Extract the [x, y] coordinate from the center of the cell holding the provided text.  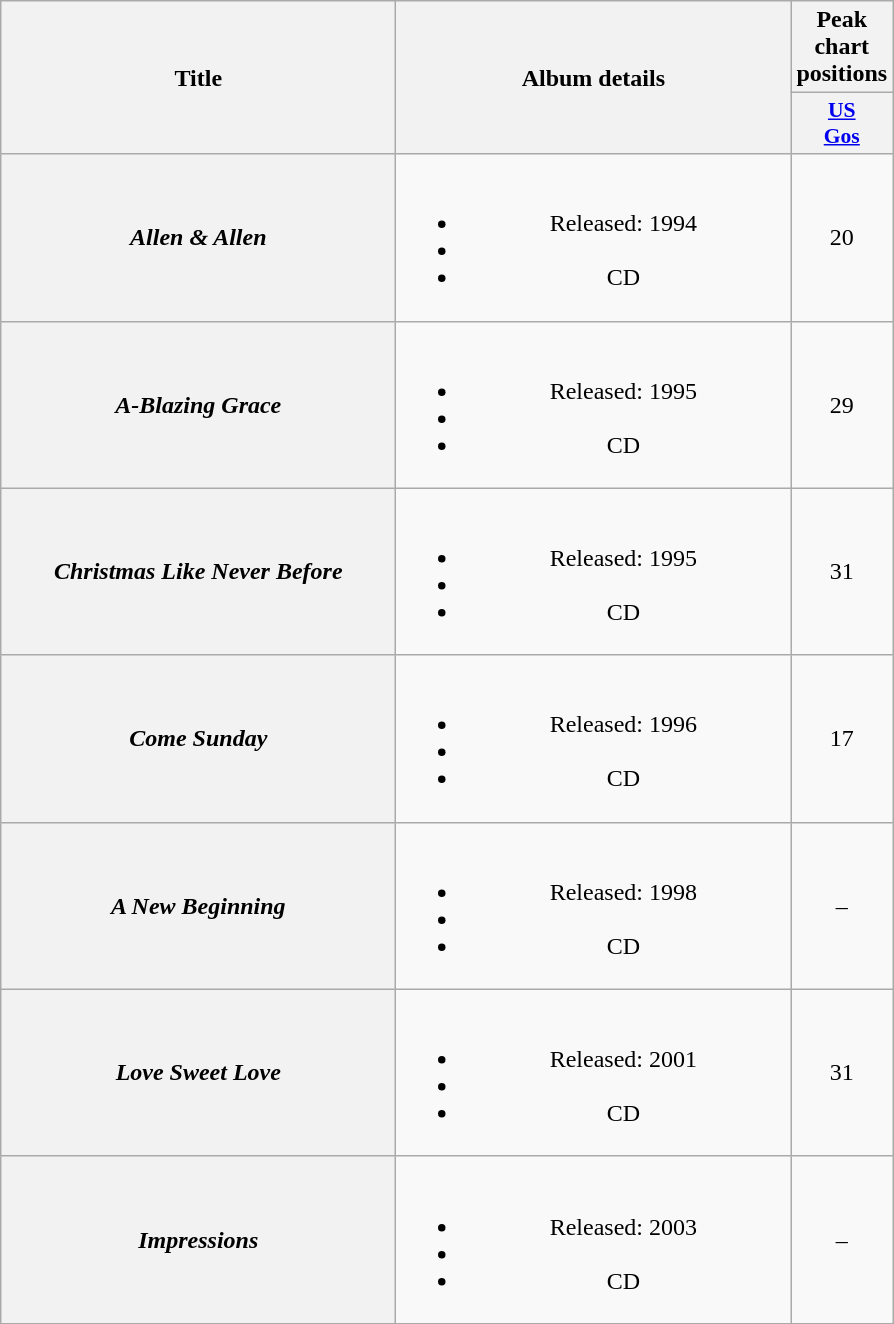
Released: 1998CD [594, 906]
A New Beginning [198, 906]
Impressions [198, 1240]
Love Sweet Love [198, 1072]
A-Blazing Grace [198, 404]
Released: 1996CD [594, 738]
29 [842, 404]
Allen & Allen [198, 238]
Album details [594, 78]
Peak chart positions [842, 47]
17 [842, 738]
Released: 1994CD [594, 238]
20 [842, 238]
Christmas Like Never Before [198, 572]
USGos [842, 124]
Come Sunday [198, 738]
Released: 2001CD [594, 1072]
Released: 2003CD [594, 1240]
Title [198, 78]
